Locate the cell with the specified text and output its (X, Y) center coordinate. 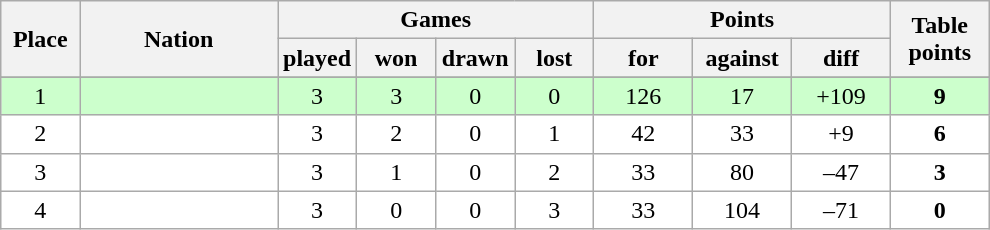
104 (742, 210)
against (742, 58)
17 (742, 96)
played (318, 58)
126 (644, 96)
diff (842, 58)
Place (40, 39)
+109 (842, 96)
Games (436, 20)
Tablepoints (940, 39)
–71 (842, 210)
for (644, 58)
won (396, 58)
6 (940, 134)
–47 (842, 172)
drawn (476, 58)
lost (554, 58)
4 (40, 210)
+9 (842, 134)
80 (742, 172)
9 (940, 96)
Nation (179, 39)
42 (644, 134)
Points (742, 20)
